Provide the [X, Y] coordinate of the cell's center where the given text is located.  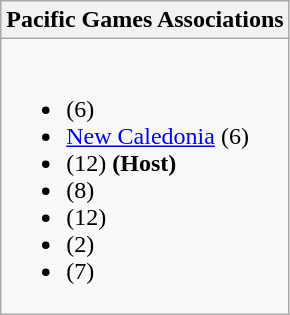
Pacific Games Associations [145, 20]
(6) New Caledonia (6) (12) (Host) (8) (12) (2) (7) [145, 176]
